Pinpoint the cell where the given text exists, returning its [x, y] midpoint coordinate. 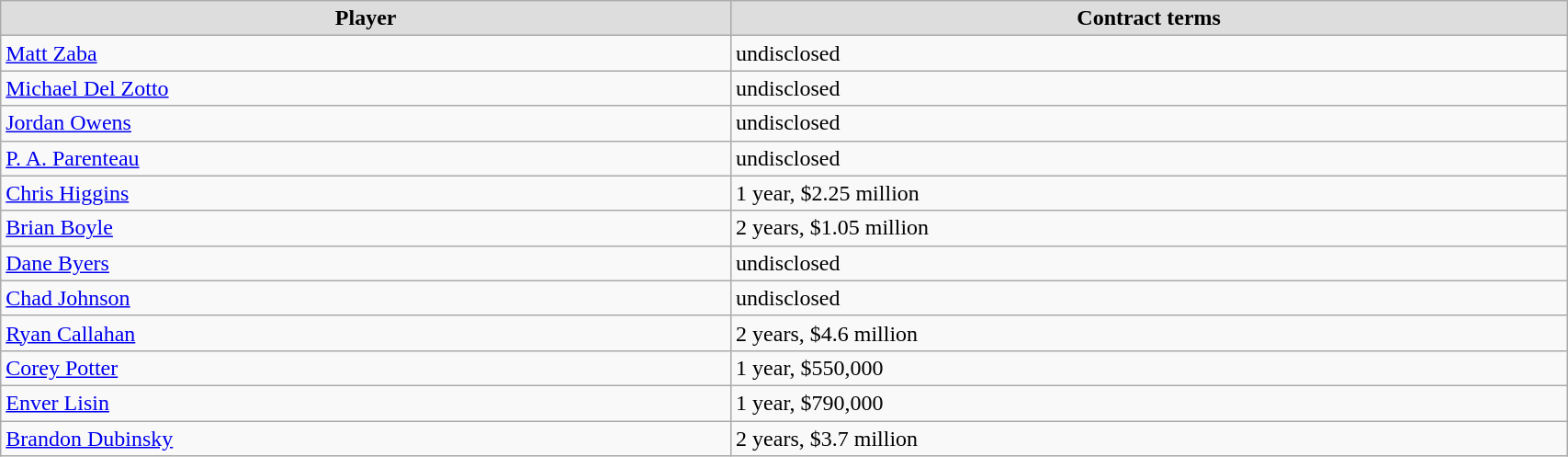
Contract terms [1149, 18]
2 years, $3.7 million [1149, 439]
Chris Higgins [366, 193]
1 year, $790,000 [1149, 403]
1 year, $550,000 [1149, 368]
Enver Lisin [366, 403]
Matt Zaba [366, 53]
Jordan Owens [366, 123]
Brian Boyle [366, 228]
Ryan Callahan [366, 333]
Player [366, 18]
2 years, $4.6 million [1149, 333]
Dane Byers [366, 263]
2 years, $1.05 million [1149, 228]
Corey Potter [366, 368]
1 year, $2.25 million [1149, 193]
P. A. Parenteau [366, 158]
Michael Del Zotto [366, 88]
Chad Johnson [366, 298]
Brandon Dubinsky [366, 439]
